Return [x, y] of the center of cell containing provided text 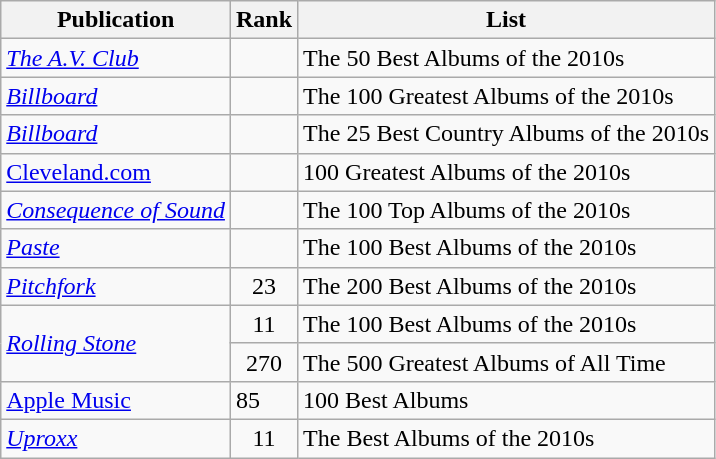
The 100 Top Albums of the 2010s [506, 210]
100 Greatest Albums of the 2010s [506, 172]
The Best Albums of the 2010s [506, 438]
Rank [264, 20]
85 [264, 400]
The 500 Greatest Albums of All Time [506, 362]
Consequence of Sound [116, 210]
Uproxx [116, 438]
The 200 Best Albums of the 2010s [506, 286]
Rolling Stone [116, 343]
The A.V. Club [116, 58]
Cleveland.com [116, 172]
Apple Music [116, 400]
The 25 Best Country Albums of the 2010s [506, 134]
The 50 Best Albums of the 2010s [506, 58]
List [506, 20]
Publication [116, 20]
270 [264, 362]
100 Best Albums [506, 400]
23 [264, 286]
The 100 Greatest Albums of the 2010s [506, 96]
Pitchfork [116, 286]
Paste [116, 248]
